Return (X, Y) of the center of cell containing provided text 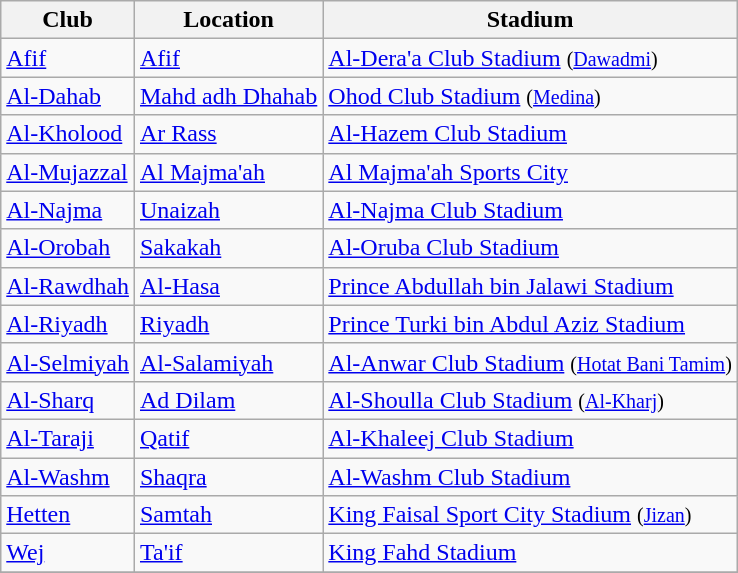
Ohod Club Stadium (Medina) (530, 96)
Al-Washm (68, 477)
Stadium (530, 20)
Unaizah (228, 210)
Al-Oruba Club Stadium (530, 248)
Al-Hasa (228, 286)
Shaqra (228, 477)
Ta'if (228, 553)
Sakakah (228, 248)
Al-Taraji (68, 438)
Al-Shoulla Club Stadium (Al-Kharj) (530, 400)
Qatif (228, 438)
Al-Rawdhah (68, 286)
Al-Dahab (68, 96)
Club (68, 20)
Hetten (68, 515)
Mahd adh Dhahab (228, 96)
Al-Hazem Club Stadium (530, 134)
Ad Dilam (228, 400)
Al-Riyadh (68, 324)
Al Majma'ah Sports City (530, 172)
Al-Kholood (68, 134)
Al-Najma Club Stadium (530, 210)
Al-Dera'a Club Stadium (Dawadmi) (530, 58)
Al-Selmiyah (68, 362)
Al-Khaleej Club Stadium (530, 438)
Al Majma'ah (228, 172)
Ar Rass (228, 134)
Al-Mujazzal (68, 172)
King Fahd Stadium (530, 553)
Al-Sharq (68, 400)
Samtah (228, 515)
Location (228, 20)
King Faisal Sport City Stadium (Jizan) (530, 515)
Prince Turki bin Abdul Aziz Stadium (530, 324)
Al-Washm Club Stadium (530, 477)
Al-Najma (68, 210)
Prince Abdullah bin Jalawi Stadium (530, 286)
Al-Orobah (68, 248)
Al-Anwar Club Stadium (Hotat Bani Tamim) (530, 362)
Riyadh (228, 324)
Wej (68, 553)
Al-Salamiyah (228, 362)
